Find where the given text appears and provide that cell's center as (X, Y) coordinate. 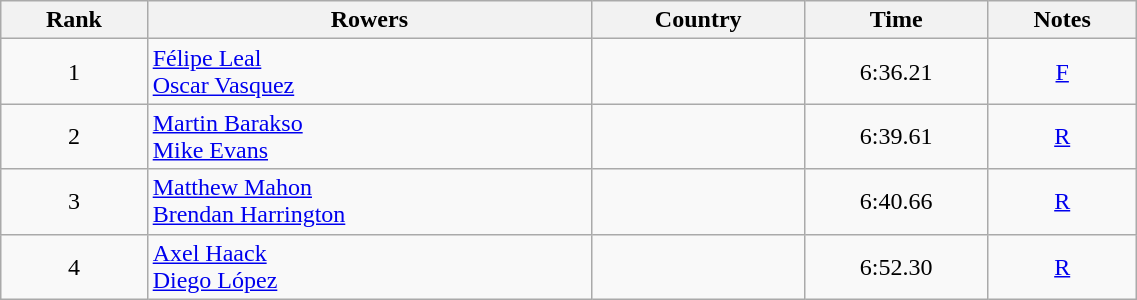
6:39.61 (896, 136)
Time (896, 20)
6:40.66 (896, 202)
3 (74, 202)
F (1062, 72)
Country (698, 20)
Rowers (369, 20)
4 (74, 266)
Martin BaraksoMike Evans (369, 136)
Félipe LealOscar Vasquez (369, 72)
Notes (1062, 20)
2 (74, 136)
6:36.21 (896, 72)
1 (74, 72)
Axel HaackDiego López (369, 266)
Matthew MahonBrendan Harrington (369, 202)
6:52.30 (896, 266)
Rank (74, 20)
